Pinpoint the cell where the given text exists, returning its [X, Y] midpoint coordinate. 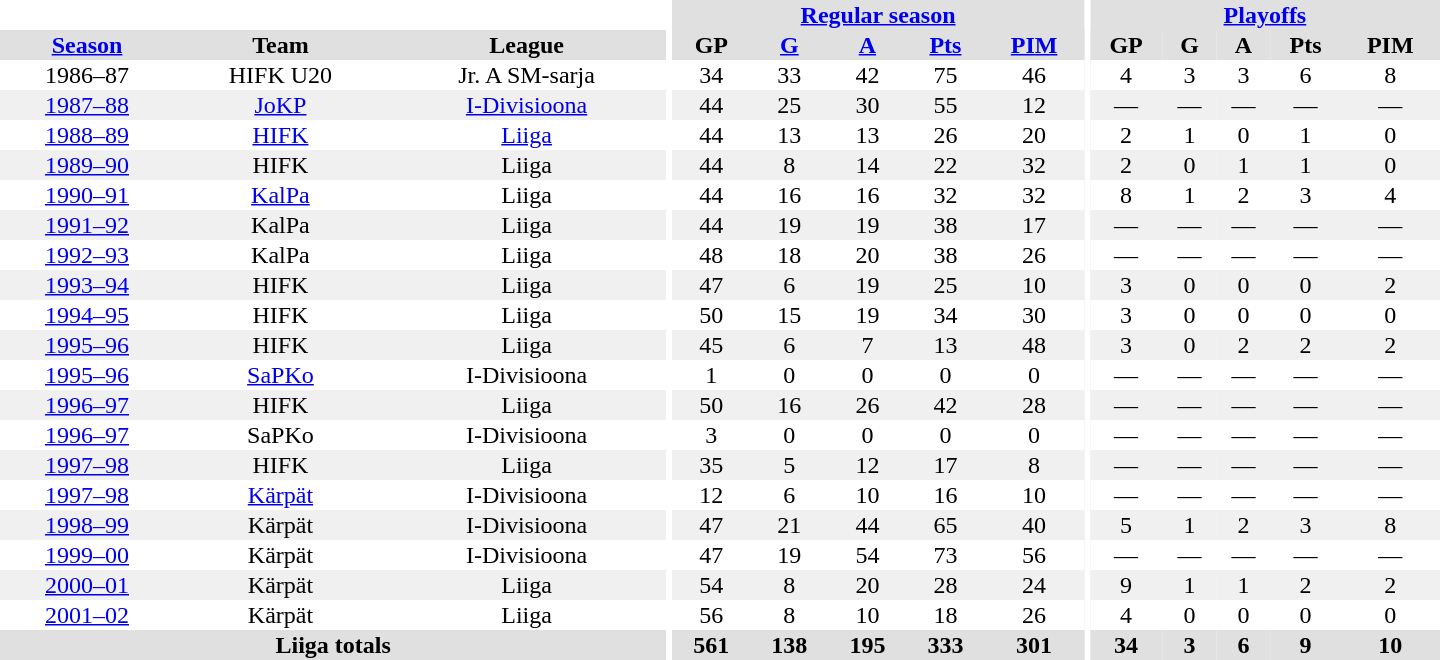
65 [945, 525]
22 [945, 165]
1991–92 [87, 225]
33 [789, 75]
75 [945, 75]
HIFK U20 [280, 75]
15 [789, 315]
1993–94 [87, 285]
55 [945, 105]
24 [1034, 585]
League [526, 45]
301 [1034, 645]
1992–93 [87, 255]
138 [789, 645]
14 [867, 165]
73 [945, 555]
45 [711, 345]
JoKP [280, 105]
1999–00 [87, 555]
1986–87 [87, 75]
2001–02 [87, 615]
Regular season [878, 15]
7 [867, 345]
40 [1034, 525]
35 [711, 465]
195 [867, 645]
333 [945, 645]
46 [1034, 75]
1989–90 [87, 165]
1988–89 [87, 135]
1987–88 [87, 105]
561 [711, 645]
1998–99 [87, 525]
2000–01 [87, 585]
21 [789, 525]
Season [87, 45]
Team [280, 45]
Playoffs [1265, 15]
Jr. A SM-sarja [526, 75]
Liiga totals [333, 645]
1990–91 [87, 195]
1994–95 [87, 315]
